Search for the cell housing the specified text and yield its (x, y) center coordinate. 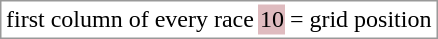
10 (272, 19)
first column of every race (130, 19)
= grid position (360, 19)
